Determine the (X, Y) coordinate at the center of the cell enclosing the given text.  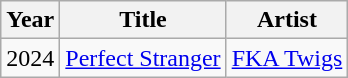
Perfect Stranger (143, 58)
2024 (30, 58)
FKA Twigs (287, 58)
Year (30, 20)
Artist (287, 20)
Title (143, 20)
